Identify which cell holds the provided text, then report its (x, y) central coordinate. 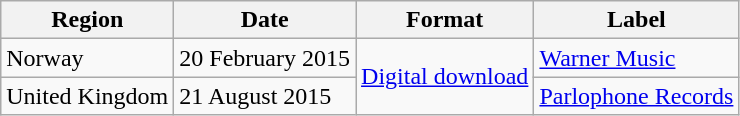
Norway (88, 58)
Digital download (445, 77)
21 August 2015 (265, 96)
Region (88, 20)
Warner Music (636, 58)
Format (445, 20)
Label (636, 20)
United Kingdom (88, 96)
Date (265, 20)
Parlophone Records (636, 96)
20 February 2015 (265, 58)
